Capture the cell that displays the provided text and extract its [x, y] central coordinate. 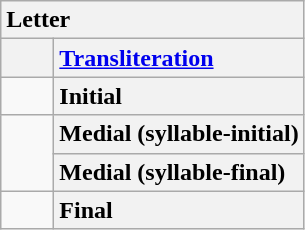
Medial (syllable-final) [179, 172]
Initial [179, 96]
Letter [152, 20]
Medial (syllable-initial) [179, 134]
Transliteration [179, 58]
Final [179, 210]
